Detect which cell encompasses the target text, then output its [X, Y] center coordinate. 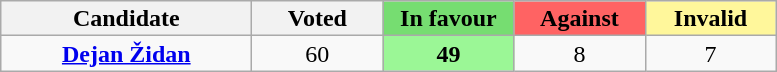
Dejan Židan [126, 54]
In favour [448, 18]
8 [580, 54]
60 [318, 54]
7 [710, 54]
49 [448, 54]
Against [580, 18]
Candidate [126, 18]
Invalid [710, 18]
Voted [318, 18]
